Capture the cell that displays the provided text and extract its [x, y] central coordinate. 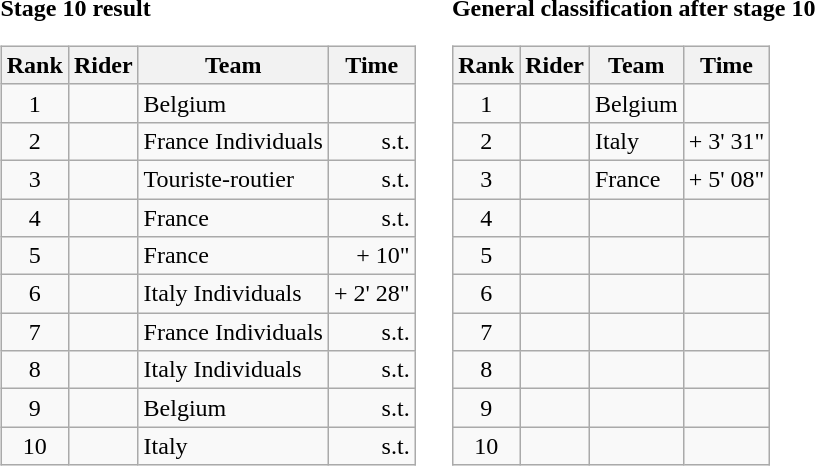
+ 3' 31" [726, 141]
Touriste-routier [233, 179]
+ 10" [372, 256]
+ 2' 28" [372, 294]
+ 5' 08" [726, 179]
